Determine the (x, y) coordinate at the center of the cell enclosing the given text.  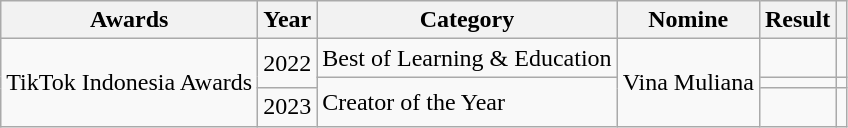
Year (288, 20)
TikTok Indonesia Awards (130, 82)
Best of Learning & Education (467, 58)
2023 (288, 107)
Nomine (688, 20)
Category (467, 20)
Awards (130, 20)
Creator of the Year (467, 102)
Result (797, 20)
Vina Muliana (688, 82)
2022 (288, 64)
